Return the (x, y) coordinate for the center point of the cell that contains the specified text.  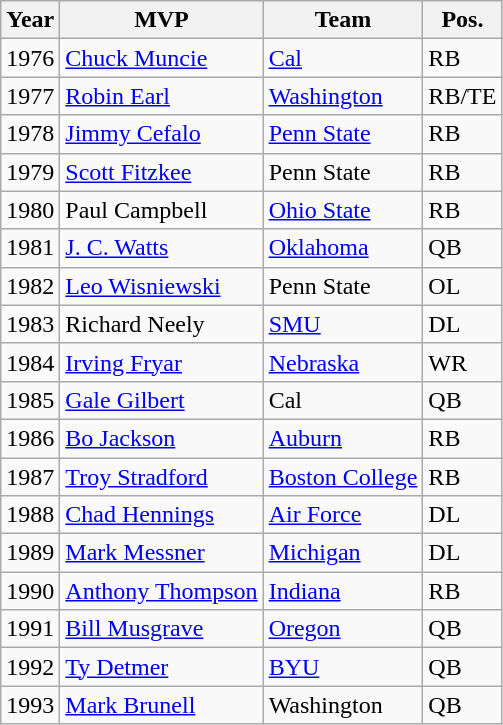
WR (462, 362)
1987 (30, 477)
1982 (30, 286)
1989 (30, 553)
Air Force (343, 515)
1984 (30, 362)
Team (343, 20)
1988 (30, 515)
Michigan (343, 553)
Troy Stradford (162, 477)
1990 (30, 591)
Scott Fitzkee (162, 172)
BYU (343, 667)
Nebraska (343, 362)
Robin Earl (162, 96)
Paul Campbell (162, 210)
1977 (30, 96)
Indiana (343, 591)
OL (462, 286)
1976 (30, 58)
J. C. Watts (162, 248)
RB/TE (462, 96)
Richard Neely (162, 324)
Auburn (343, 438)
1985 (30, 400)
Oklahoma (343, 248)
1980 (30, 210)
1992 (30, 667)
1983 (30, 324)
SMU (343, 324)
1979 (30, 172)
1993 (30, 705)
Anthony Thompson (162, 591)
Bill Musgrave (162, 629)
1978 (30, 134)
Ohio State (343, 210)
MVP (162, 20)
Chuck Muncie (162, 58)
Irving Fryar (162, 362)
Boston College (343, 477)
1991 (30, 629)
Leo Wisniewski (162, 286)
Jimmy Cefalo (162, 134)
1986 (30, 438)
Oregon (343, 629)
Mark Messner (162, 553)
Year (30, 20)
Mark Brunell (162, 705)
Ty Detmer (162, 667)
Chad Hennings (162, 515)
1981 (30, 248)
Bo Jackson (162, 438)
Pos. (462, 20)
Gale Gilbert (162, 400)
